Return [x, y] of the center of cell containing provided text 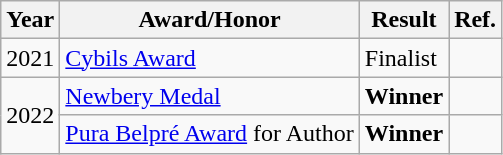
Finalist [404, 58]
Newbery Medal [210, 96]
Ref. [476, 20]
2022 [30, 115]
Cybils Award [210, 58]
2021 [30, 58]
Result [404, 20]
Pura Belpré Award for Author [210, 134]
Year [30, 20]
Award/Honor [210, 20]
